Pinpoint the cell where the given text exists, returning its (X, Y) midpoint coordinate. 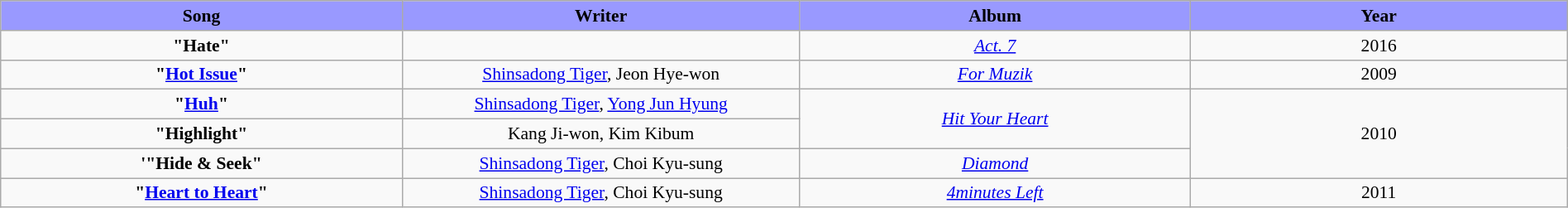
Kang Ji-won, Kim Kibum (600, 133)
Hit Your Heart (995, 119)
Shinsadong Tiger, Jeon Hye-won (600, 75)
2016 (1379, 45)
Shinsadong Tiger, Yong Jun Hyung (600, 104)
2011 (1379, 192)
Album (995, 16)
2010 (1379, 134)
"Highlight" (202, 133)
"Hot Issue" (202, 75)
Year (1379, 16)
2009 (1379, 75)
'"Hide & Seek" (202, 163)
"Hate" (202, 45)
4minutes Left (995, 192)
"Huh" (202, 104)
"Heart to Heart" (202, 192)
Writer (600, 16)
Diamond (995, 163)
Act. 7 (995, 45)
For Muzik (995, 75)
Song (202, 16)
